Return [X, Y] of the center of cell containing provided text 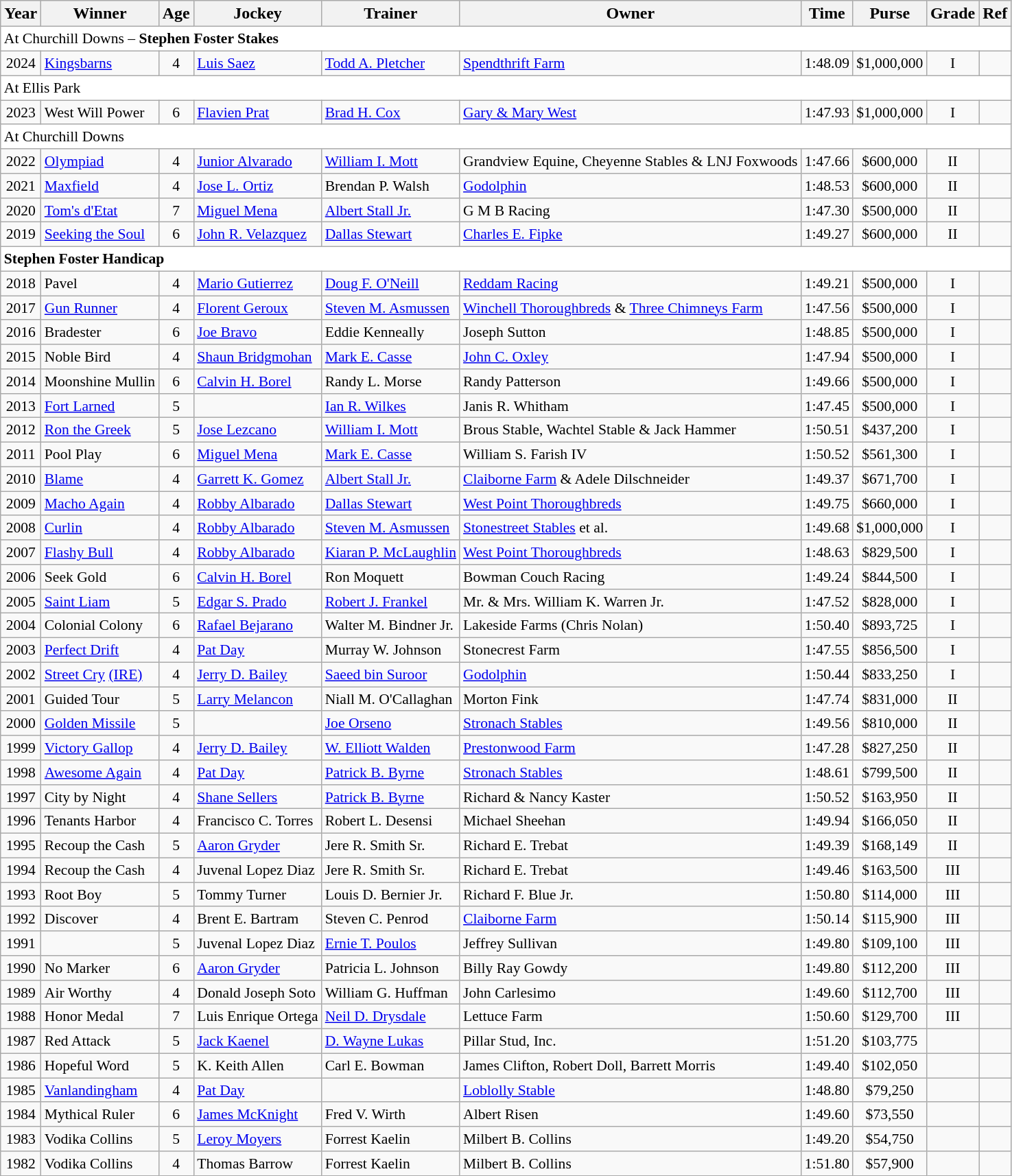
2017 [21, 308]
2007 [21, 552]
$856,500 [889, 650]
Prestonwood Farm [631, 748]
Murray W. Johnson [391, 650]
Edgar S. Prado [257, 601]
2012 [21, 430]
Brous Stable, Wachtel Stable & Jack Hammer [631, 430]
2009 [21, 504]
Ron Moquett [391, 577]
1:49.20 [827, 1139]
Flavien Prat [257, 113]
1987 [21, 1041]
2001 [21, 699]
$166,050 [889, 821]
Moonshine Mullin [100, 381]
Golden Missile [100, 723]
Niall M. O'Callaghan [391, 699]
Eddie Kenneally [391, 332]
1:48.61 [827, 773]
John R. Velazquez [257, 235]
Neil D. Drysdale [391, 1017]
City by Night [100, 797]
2002 [21, 674]
2006 [21, 577]
$114,000 [889, 895]
1985 [21, 1090]
$103,775 [889, 1041]
2018 [21, 283]
Lakeside Farms (Chris Nolan) [631, 626]
Flashy Bull [100, 552]
Albert Risen [631, 1114]
Bradester [100, 332]
Michael Sheehan [631, 821]
Trainer [391, 14]
1:47.45 [827, 405]
1986 [21, 1066]
$54,750 [889, 1139]
Winner [100, 14]
Macho Again [100, 504]
1:50.80 [827, 895]
1:50.14 [827, 919]
Shane Sellers [257, 797]
$102,050 [889, 1066]
Brent E. Bartram [257, 919]
$79,250 [889, 1090]
Ref [995, 14]
Randy L. Morse [391, 381]
$109,100 [889, 943]
Pool Play [100, 454]
Pavel [100, 283]
1:47.30 [827, 210]
Age [176, 14]
$827,250 [889, 748]
William S. Farish IV [631, 454]
Mario Gutierrez [257, 283]
Janis R. Whitham [631, 405]
At Ellis Park [506, 88]
Florent Geroux [257, 308]
Red Attack [100, 1041]
$561,300 [889, 454]
Grandview Equine, Cheyenne Stables & LNJ Foxwoods [631, 161]
1:49.24 [827, 577]
1:50.51 [827, 430]
Grade [952, 14]
1:50.40 [827, 626]
Joe Bravo [257, 332]
1:48.53 [827, 186]
Louis D. Bernier Jr. [391, 895]
James Clifton, Robert Doll, Barrett Morris [631, 1066]
Lettuce Farm [631, 1017]
1:47.28 [827, 748]
1:49.21 [827, 283]
2020 [21, 210]
1:49.40 [827, 1066]
$163,500 [889, 870]
2004 [21, 626]
Tommy Turner [257, 895]
2013 [21, 405]
1:47.52 [827, 601]
Joe Orseno [391, 723]
1997 [21, 797]
$893,725 [889, 626]
Vanlandingham [100, 1090]
Todd A. Pletcher [391, 63]
2016 [21, 332]
Steven C. Penrod [391, 919]
Year [21, 14]
Claiborne Farm [631, 919]
Curlin [100, 528]
At Churchill Downs [506, 137]
1990 [21, 968]
2022 [21, 161]
Fort Larned [100, 405]
$833,250 [889, 674]
Stephen Foster Handicap [506, 259]
1:49.75 [827, 504]
Kingsbarns [100, 63]
1:49.46 [827, 870]
Tom's d'Etat [100, 210]
Claiborne Farm & Adele Dilschneider [631, 479]
1989 [21, 992]
Root Boy [100, 895]
Jockey [257, 14]
No Marker [100, 968]
Mythical Ruler [100, 1114]
Jose L. Ortiz [257, 186]
Maxfield [100, 186]
John C. Oxley [631, 357]
Gary & Mary West [631, 113]
Noble Bird [100, 357]
Ron the Greek [100, 430]
$129,700 [889, 1017]
Luis Saez [257, 63]
Colonial Colony [100, 626]
Reddam Racing [631, 283]
2014 [21, 381]
Charles E. Fipke [631, 235]
1:50.60 [827, 1017]
1:50.44 [827, 674]
1:48.85 [827, 332]
1:47.56 [827, 308]
Seek Gold [100, 577]
Jose Lezcano [257, 430]
William G. Huffman [391, 992]
Hopeful Word [100, 1066]
At Churchill Downs – Stephen Foster Stakes [506, 39]
1984 [21, 1114]
Rafael Bejarano [257, 626]
1991 [21, 943]
1:47.55 [827, 650]
2021 [21, 186]
Air Worthy [100, 992]
Honor Medal [100, 1017]
$163,950 [889, 797]
G M B Racing [631, 210]
Discover [100, 919]
Brad H. Cox [391, 113]
1:49.56 [827, 723]
1993 [21, 895]
1:49.94 [827, 821]
Luis Enrique Ortega [257, 1017]
West Will Power [100, 113]
2008 [21, 528]
Kiaran P. McLaughlin [391, 552]
$168,149 [889, 845]
Awesome Again [100, 773]
Saint Liam [100, 601]
Victory Gallop [100, 748]
$437,200 [889, 430]
2000 [21, 723]
1:49.37 [827, 479]
2023 [21, 113]
Donald Joseph Soto [257, 992]
Robert L. Desensi [391, 821]
$829,500 [889, 552]
Patricia L. Johnson [391, 968]
$831,000 [889, 699]
Randy Patterson [631, 381]
2015 [21, 357]
Pillar Stud, Inc. [631, 1041]
1995 [21, 845]
Thomas Barrow [257, 1164]
1982 [21, 1164]
Perfect Drift [100, 650]
1:51.20 [827, 1041]
Seeking the Soul [100, 235]
Blame [100, 479]
W. Elliott Walden [391, 748]
Richard & Nancy Kaster [631, 797]
Robert J. Frankel [391, 601]
Saeed bin Suroor [391, 674]
$810,000 [889, 723]
Loblolly Stable [631, 1090]
K. Keith Allen [257, 1066]
Street Cry (IRE) [100, 674]
1998 [21, 773]
$112,200 [889, 968]
1:49.68 [827, 528]
$73,550 [889, 1114]
Brendan P. Walsh [391, 186]
1:49.39 [827, 845]
1:48.09 [827, 63]
Tenants Harbor [100, 821]
2010 [21, 479]
D. Wayne Lukas [391, 1041]
1994 [21, 870]
$660,000 [889, 504]
$799,500 [889, 773]
Billy Ray Gowdy [631, 968]
Junior Alvarado [257, 161]
$671,700 [889, 479]
Leroy Moyers [257, 1139]
Time [827, 14]
1:48.63 [827, 552]
2011 [21, 454]
1996 [21, 821]
1:49.27 [827, 235]
1:47.94 [827, 357]
1992 [21, 919]
Fred V. Wirth [391, 1114]
2003 [21, 650]
Joseph Sutton [631, 332]
Stonecrest Farm [631, 650]
Richard F. Blue Jr. [631, 895]
$115,900 [889, 919]
Guided Tour [100, 699]
1:47.74 [827, 699]
Morton Fink [631, 699]
Jack Kaenel [257, 1041]
Doug F. O'Neill [391, 283]
Purse [889, 14]
Ian R. Wilkes [391, 405]
Larry Melancon [257, 699]
Walter M. Bindner Jr. [391, 626]
$112,700 [889, 992]
1:49.66 [827, 381]
Gun Runner [100, 308]
Francisco C. Torres [257, 821]
Garrett K. Gomez [257, 479]
$828,000 [889, 601]
1:47.93 [827, 113]
1:51.80 [827, 1164]
1:47.66 [827, 161]
Bowman Couch Racing [631, 577]
$57,900 [889, 1164]
Stonestreet Stables et al. [631, 528]
Ernie T. Poulos [391, 943]
1983 [21, 1139]
John Carlesimo [631, 992]
Jeffrey Sullivan [631, 943]
Carl E. Bowman [391, 1066]
2005 [21, 601]
Olympiad [100, 161]
1:48.80 [827, 1090]
Shaun Bridgmohan [257, 357]
2024 [21, 63]
$844,500 [889, 577]
Owner [631, 14]
Spendthrift Farm [631, 63]
1999 [21, 748]
Winchell Thoroughbreds & Three Chimneys Farm [631, 308]
James McKnight [257, 1114]
2019 [21, 235]
1988 [21, 1017]
Mr. & Mrs. William K. Warren Jr. [631, 601]
